Find where the given text appears and provide that cell's center as [X, Y] coordinate. 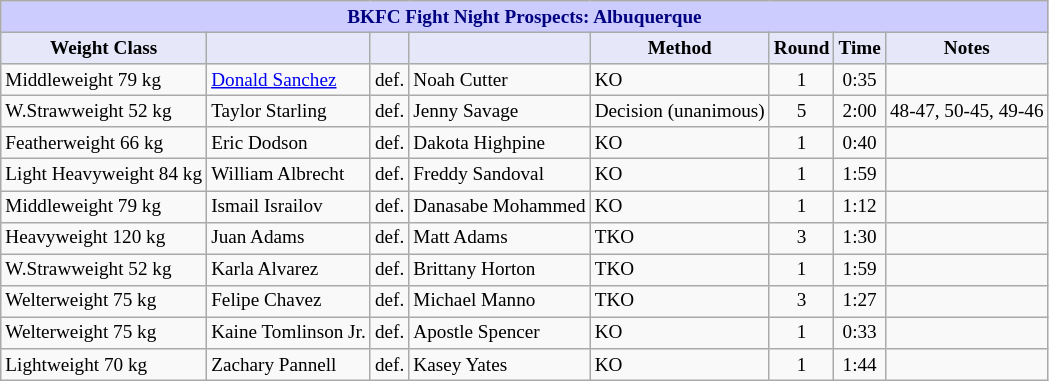
Matt Adams [500, 238]
Noah Cutter [500, 80]
BKFC Fight Night Prospects: Albuquerque [524, 17]
Kaine Tomlinson Jr. [289, 333]
Notes [966, 48]
Featherweight 66 kg [104, 143]
Juan Adams [289, 238]
1:44 [860, 365]
Ismail Israilov [289, 206]
Method [680, 48]
0:35 [860, 80]
Felipe Chavez [289, 301]
Weight Class [104, 48]
Round [802, 48]
Freddy Sandoval [500, 175]
Eric Dodson [289, 143]
1:12 [860, 206]
Apostle Spencer [500, 333]
48-47, 50-45, 49-46 [966, 111]
Dakota Highpine [500, 143]
Taylor Starling [289, 111]
1:30 [860, 238]
Danasabe Mohammed [500, 206]
Lightweight 70 kg [104, 365]
Michael Manno [500, 301]
5 [802, 111]
Karla Alvarez [289, 270]
0:33 [860, 333]
1:27 [860, 301]
William Albrecht [289, 175]
Zachary Pannell [289, 365]
Jenny Savage [500, 111]
Heavyweight 120 kg [104, 238]
Donald Sanchez [289, 80]
Light Heavyweight 84 kg [104, 175]
Time [860, 48]
Decision (unanimous) [680, 111]
0:40 [860, 143]
Brittany Horton [500, 270]
Kasey Yates [500, 365]
2:00 [860, 111]
